Capture the cell that displays the provided text and extract its (x, y) central coordinate. 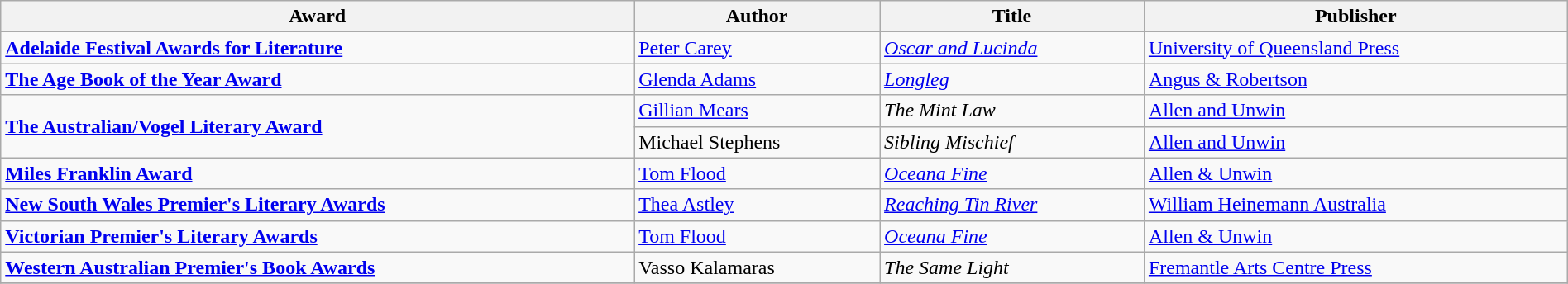
University of Queensland Press (1355, 48)
The Australian/Vogel Literary Award (318, 126)
Peter Carey (758, 48)
Miles Franklin Award (318, 173)
Title (1012, 17)
Sibling Mischief (1012, 142)
Victorian Premier's Literary Awards (318, 236)
Publisher (1355, 17)
Oscar and Lucinda (1012, 48)
The Age Book of the Year Award (318, 79)
Thea Astley (758, 205)
Gillian Mears (758, 111)
William Heinemann Australia (1355, 205)
Author (758, 17)
The Mint Law (1012, 111)
Michael Stephens (758, 142)
Reaching Tin River (1012, 205)
Vasso Kalamaras (758, 267)
Adelaide Festival Awards for Literature (318, 48)
New South Wales Premier's Literary Awards (318, 205)
Western Australian Premier's Book Awards (318, 267)
Award (318, 17)
The Same Light (1012, 267)
Longleg (1012, 79)
Glenda Adams (758, 79)
Fremantle Arts Centre Press (1355, 267)
Angus & Robertson (1355, 79)
